Detect which cell encompasses the target text, then output its [X, Y] center coordinate. 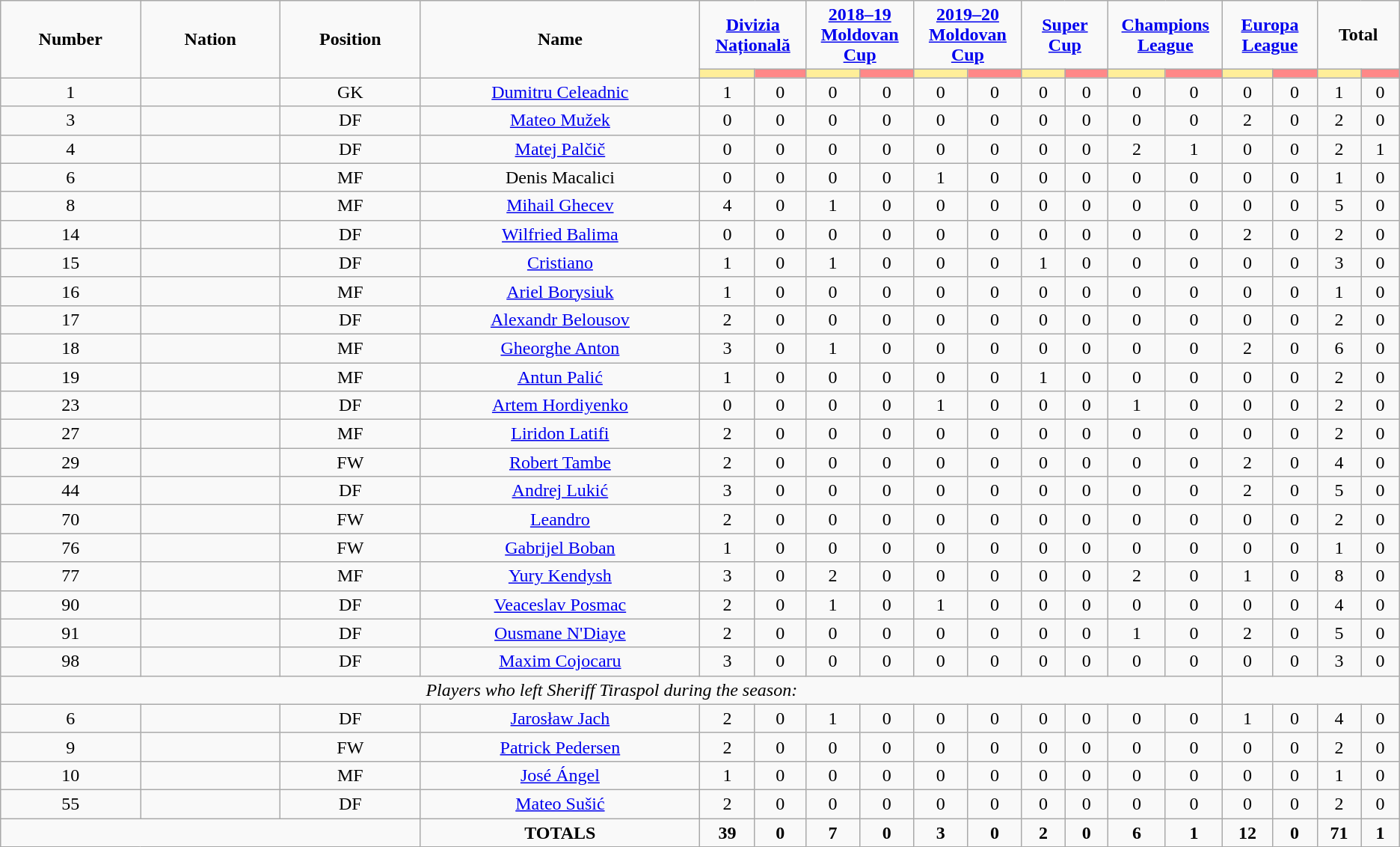
Jarosław Jach [560, 718]
71 [1339, 833]
Gabrijel Boban [560, 548]
Gheorghe Anton [560, 348]
Champions League [1165, 35]
17 [70, 319]
27 [70, 434]
Total [1358, 35]
Position [350, 39]
Mateo Mužek [560, 120]
77 [70, 576]
9 [70, 747]
Ariel Borysiuk [560, 291]
7 [833, 833]
Divizia Națională [753, 35]
19 [70, 376]
15 [70, 263]
GK [350, 92]
Wilfried Balima [560, 234]
70 [70, 519]
44 [70, 491]
Ousmane N'Diaye [560, 633]
39 [727, 833]
Dumitru Celeadnic [560, 92]
91 [70, 633]
Alexandr Belousov [560, 319]
Denis Macalici [560, 177]
José Ángel [560, 775]
Name [560, 39]
18 [70, 348]
Nation [211, 39]
Robert Tambe [560, 462]
12 [1247, 833]
Leandro [560, 519]
Patrick Pedersen [560, 747]
TOTALS [560, 833]
55 [70, 804]
14 [70, 234]
2018–19 Moldovan Cup [860, 35]
29 [70, 462]
Artem Hordiyenko [560, 406]
90 [70, 605]
10 [70, 775]
Antun Palić [560, 376]
23 [70, 406]
98 [70, 661]
Matej Palčič [560, 149]
Andrej Lukić [560, 491]
Players who left Sheriff Tiraspol during the season: [612, 690]
Maxim Cojocaru [560, 661]
2019–20 Moldovan Cup [968, 35]
Yury Kendysh [560, 576]
Liridon Latifi [560, 434]
16 [70, 291]
Super Cup [1065, 35]
76 [70, 548]
Mateo Sušić [560, 804]
Europa League [1270, 35]
Cristiano [560, 263]
Mihail Ghecev [560, 206]
Number [70, 39]
Veaceslav Posmac [560, 605]
